From the cell containing the given text, extract its center point as (x, y) coordinate. 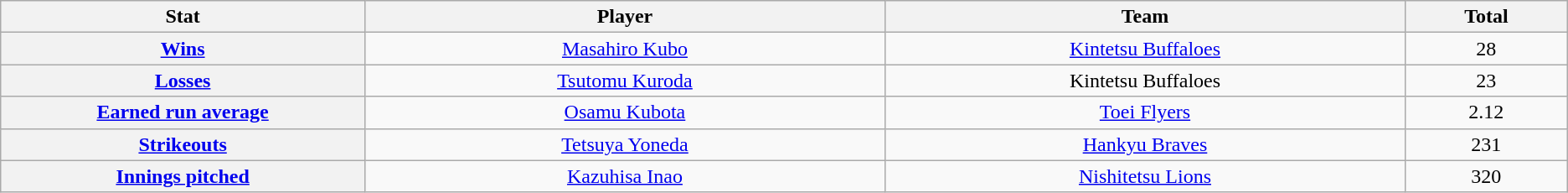
Player (625, 17)
Stat (183, 17)
23 (1486, 81)
Osamu Kubota (625, 112)
Nishitetsu Lions (1144, 176)
Wins (183, 49)
Hankyu Braves (1144, 144)
Toei Flyers (1144, 112)
Tetsuya Yoneda (625, 144)
320 (1486, 176)
Innings pitched (183, 176)
231 (1486, 144)
Tsutomu Kuroda (625, 81)
Masahiro Kubo (625, 49)
Team (1144, 17)
Losses (183, 81)
28 (1486, 49)
Earned run average (183, 112)
Strikeouts (183, 144)
2.12 (1486, 112)
Total (1486, 17)
Kazuhisa Inao (625, 176)
